Extract the [x, y] coordinate from the center of the cell holding the provided text.  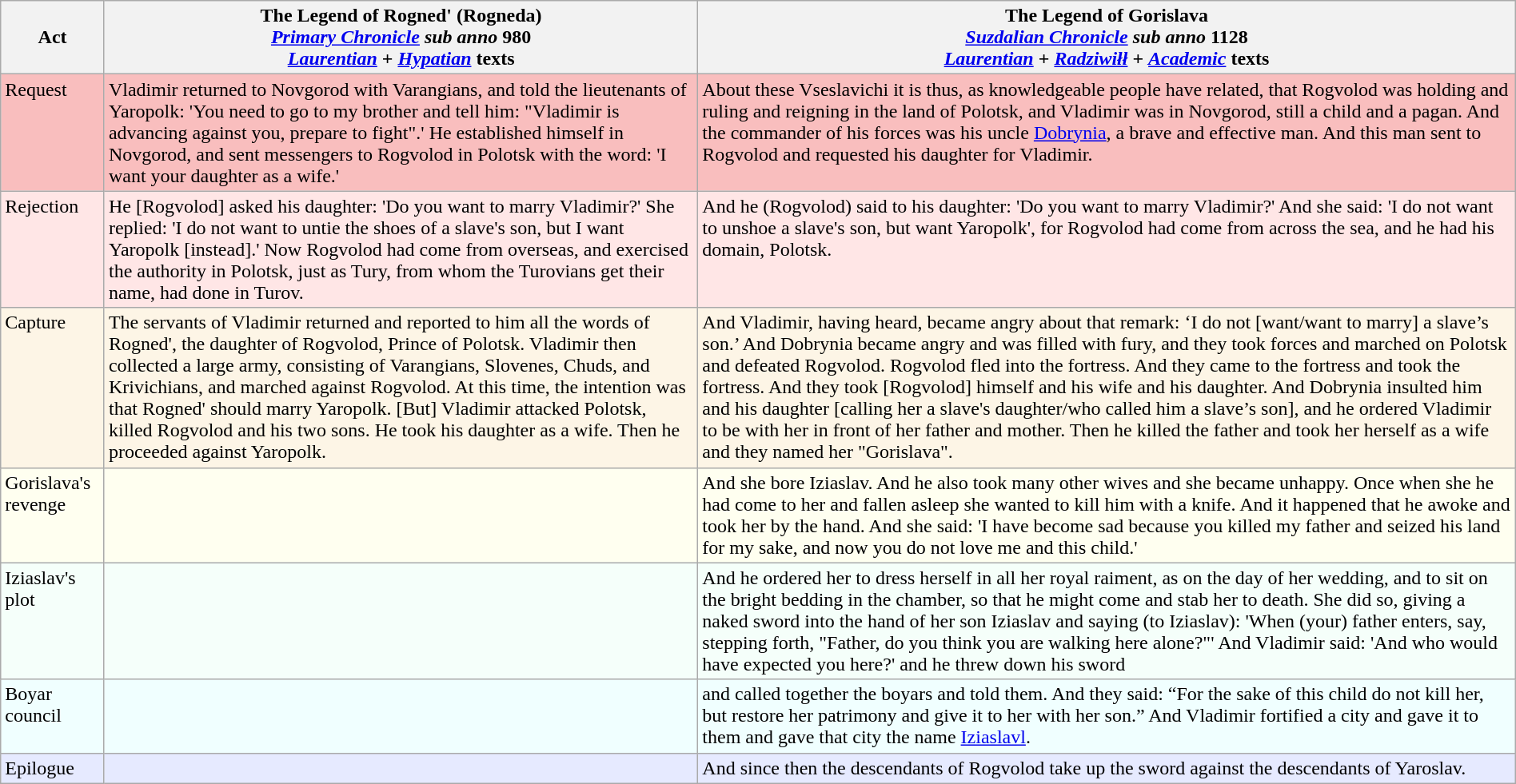
The Legend of Rogned' (Rogneda)Primary Chronicle sub anno 980Laurentian + Hypatian texts [401, 38]
Epilogue [53, 768]
The Legend of GorislavaSuzdalian Chronicle sub anno 1128Laurentian + Radziwiłł + Academic texts [1107, 38]
Gorislava's revenge [53, 515]
Rejection [53, 249]
Iziaslav's plot [53, 621]
Boyar council [53, 716]
Request [53, 133]
Capture [53, 388]
Act [53, 38]
And since then the descendants of Rogvolod take up the sword against the descendants of Yaroslav. [1107, 768]
